Scan for the cell matching the given text and deliver its [X, Y] coordinate at center. 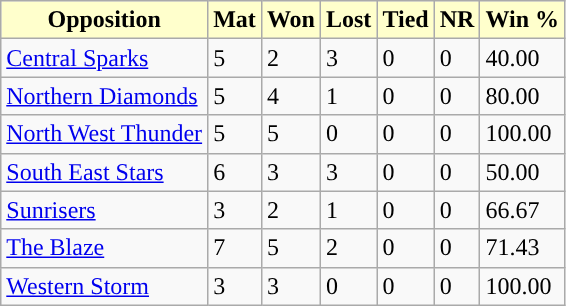
71.43 [522, 248]
Western Storm [104, 286]
South East Stars [104, 172]
Won [290, 20]
66.67 [522, 210]
Central Sparks [104, 58]
North West Thunder [104, 134]
Tied [406, 20]
80.00 [522, 96]
Mat [235, 20]
Sunrisers [104, 210]
40.00 [522, 58]
The Blaze [104, 248]
50.00 [522, 172]
Win % [522, 20]
Opposition [104, 20]
4 [290, 96]
Northern Diamonds [104, 96]
NR [457, 20]
7 [235, 248]
Lost [348, 20]
6 [235, 172]
